Extract the [X, Y] coordinate from the center of the cell holding the provided text.  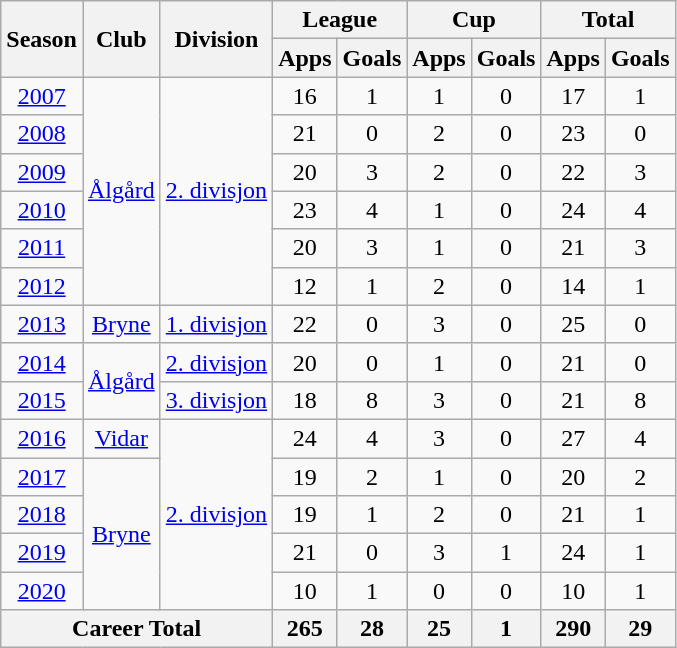
28 [372, 629]
2009 [42, 172]
League [340, 20]
1. divisjon [216, 324]
2013 [42, 324]
2012 [42, 286]
Cup [474, 20]
2014 [42, 362]
27 [573, 438]
3. divisjon [216, 400]
Division [216, 39]
265 [305, 629]
2020 [42, 591]
2019 [42, 553]
Season [42, 39]
2011 [42, 248]
29 [640, 629]
Total [608, 20]
2008 [42, 134]
2016 [42, 438]
18 [305, 400]
290 [573, 629]
17 [573, 96]
2010 [42, 210]
Career Total [137, 629]
Vidar [121, 438]
2007 [42, 96]
Club [121, 39]
2015 [42, 400]
16 [305, 96]
14 [573, 286]
2018 [42, 515]
2017 [42, 477]
12 [305, 286]
